Provide the [X, Y] coordinate of the cell's center where the given text is located.  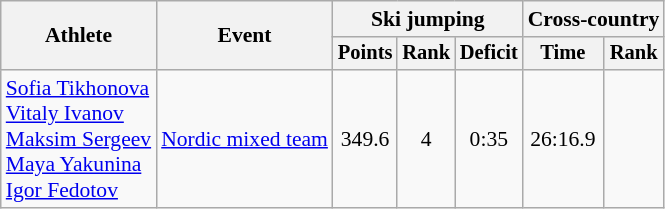
0:35 [489, 139]
Athlete [78, 36]
Event [244, 36]
Sofia TikhonovaVitaly IvanovMaksim SergeevMaya YakuninaIgor Fedotov [78, 139]
349.6 [365, 139]
Deficit [489, 54]
Ski jumping [428, 19]
4 [426, 139]
Cross-country [594, 19]
26:16.9 [563, 139]
Nordic mixed team [244, 139]
Points [365, 54]
Time [563, 54]
